Scan for the cell matching the given text and deliver its (x, y) coordinate at center. 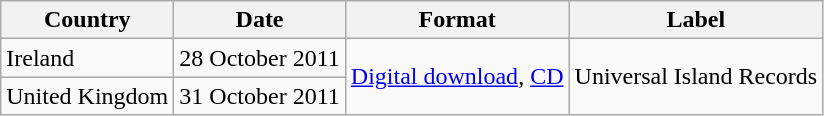
28 October 2011 (260, 58)
United Kingdom (88, 96)
Country (88, 20)
Digital download, CD (457, 77)
Label (696, 20)
31 October 2011 (260, 96)
Ireland (88, 58)
Format (457, 20)
Universal Island Records (696, 77)
Date (260, 20)
